From the cell containing the given text, extract its center point as [X, Y] coordinate. 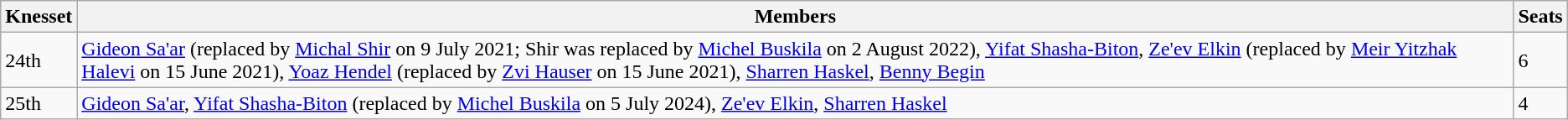
Knesset [39, 17]
Seats [1540, 17]
6 [1540, 60]
Members [796, 17]
24th [39, 60]
25th [39, 103]
Gideon Sa'ar, Yifat Shasha-Biton (replaced by Michel Buskila on 5 July 2024), Ze'ev Elkin, Sharren Haskel [796, 103]
4 [1540, 103]
